Return the (X, Y) coordinate for the center point of the cell that contains the specified text.  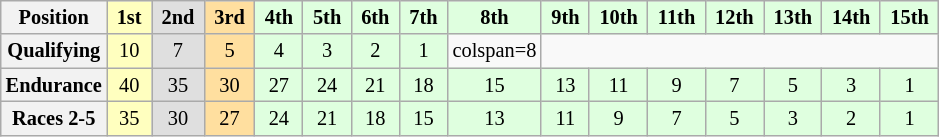
6th (375, 17)
Position (54, 17)
9th (565, 17)
11th (676, 17)
4 (279, 51)
10th (618, 17)
12th (734, 17)
40 (130, 85)
13th (793, 17)
Endurance (54, 85)
colspan=8 (495, 51)
7th (423, 17)
8th (495, 17)
5th (327, 17)
4th (279, 17)
15th (909, 17)
Qualifying (54, 51)
Races 2-5 (54, 118)
1st (130, 17)
14th (851, 17)
3rd (229, 17)
10 (130, 51)
2nd (178, 17)
